From the cell containing the given text, extract its center point as (X, Y) coordinate. 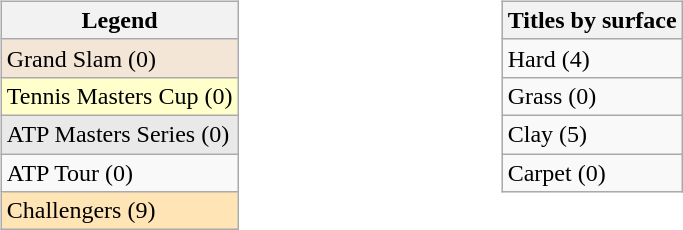
Carpet (0) (592, 173)
Hard (4) (592, 58)
Grand Slam (0) (120, 58)
ATP Masters Series (0) (120, 134)
Tennis Masters Cup (0) (120, 96)
Clay (5) (592, 134)
Legend (120, 20)
Grass (0) (592, 96)
Titles by surface (592, 20)
ATP Tour (0) (120, 173)
Challengers (9) (120, 211)
